Return the [X, Y] coordinate for the center point of the cell that contains the specified text.  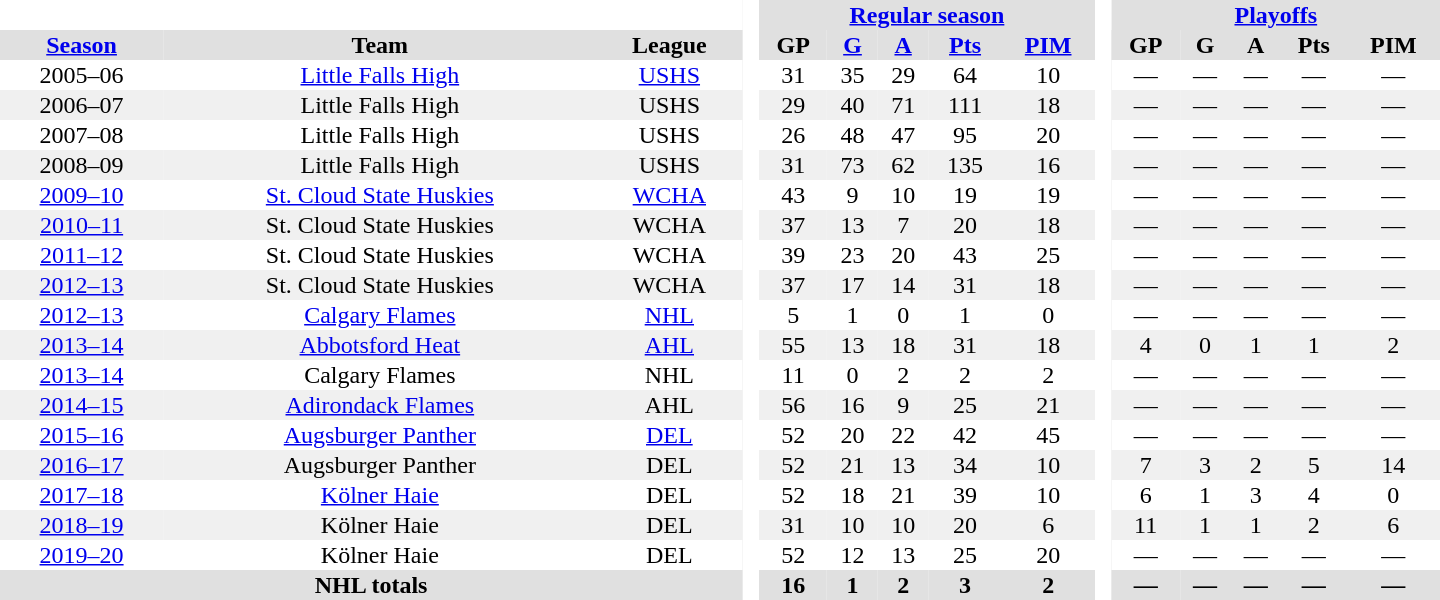
Regular season [927, 15]
34 [964, 465]
2010–11 [82, 225]
56 [793, 405]
73 [852, 165]
48 [852, 135]
2011–12 [82, 255]
135 [964, 165]
2007–08 [82, 135]
17 [852, 285]
23 [852, 255]
2008–09 [82, 165]
2005–06 [82, 75]
Season [82, 45]
Abbotsford Heat [380, 345]
71 [904, 105]
45 [1048, 435]
35 [852, 75]
Playoffs [1276, 15]
Adirondack Flames [380, 405]
111 [964, 105]
62 [904, 165]
2019–20 [82, 555]
2017–18 [82, 495]
12 [852, 555]
47 [904, 135]
Team [380, 45]
2014–15 [82, 405]
2016–17 [82, 465]
2009–10 [82, 195]
64 [964, 75]
22 [904, 435]
League [670, 45]
NHL totals [371, 585]
95 [964, 135]
40 [852, 105]
26 [793, 135]
2015–16 [82, 435]
2006–07 [82, 105]
42 [964, 435]
55 [793, 345]
2018–19 [82, 525]
